Output the [X, Y] coordinate of the center of the cell containing the given text.  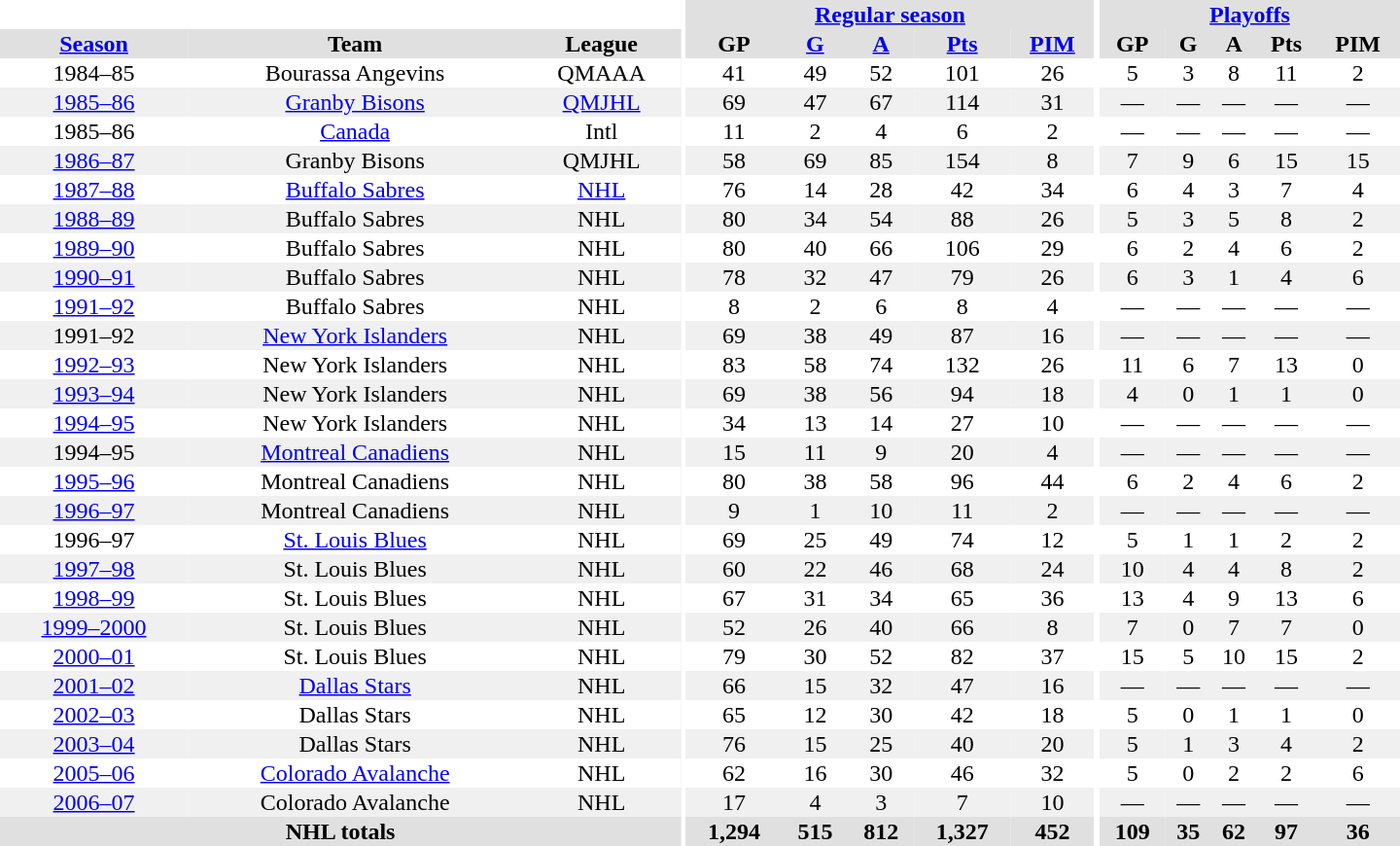
1984–85 [93, 73]
1993–94 [93, 394]
94 [962, 394]
1,327 [962, 831]
35 [1188, 831]
88 [962, 219]
1995–96 [93, 481]
41 [733, 73]
Canada [355, 131]
106 [962, 248]
Season [93, 44]
452 [1052, 831]
78 [733, 277]
Team [355, 44]
Regular season [890, 15]
1999–2000 [93, 627]
29 [1052, 248]
132 [962, 365]
1986–87 [93, 160]
515 [815, 831]
54 [881, 219]
League [601, 44]
2001–02 [93, 686]
83 [733, 365]
Bourassa Angevins [355, 73]
QMAAA [601, 73]
85 [881, 160]
NHL totals [340, 831]
44 [1052, 481]
1997–98 [93, 569]
68 [962, 569]
Playoffs [1250, 15]
2000–01 [93, 656]
1987–88 [93, 190]
60 [733, 569]
2002–03 [93, 715]
56 [881, 394]
154 [962, 160]
812 [881, 831]
1998–99 [93, 598]
97 [1287, 831]
1989–90 [93, 248]
87 [962, 335]
1,294 [733, 831]
37 [1052, 656]
114 [962, 102]
17 [733, 802]
2005–06 [93, 773]
2006–07 [93, 802]
96 [962, 481]
1990–91 [93, 277]
1992–93 [93, 365]
27 [962, 423]
82 [962, 656]
28 [881, 190]
2003–04 [93, 744]
24 [1052, 569]
Intl [601, 131]
109 [1133, 831]
101 [962, 73]
1988–89 [93, 219]
22 [815, 569]
